Determine the [x, y] coordinate at the center of the cell enclosing the given text.  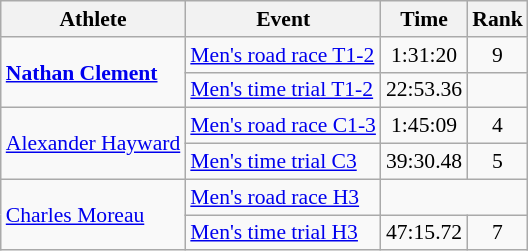
Athlete [94, 19]
Men's road race T1-2 [283, 55]
Charles Moreau [94, 214]
39:30.48 [424, 162]
Nathan Clement [94, 72]
Men's time trial C3 [283, 162]
Rank [498, 19]
Alexander Hayward [94, 144]
1:45:09 [424, 126]
1:31:20 [424, 55]
Men's time trial T1-2 [283, 90]
22:53.36 [424, 90]
47:15.72 [424, 233]
5 [498, 162]
4 [498, 126]
Men's road race C1-3 [283, 126]
Time [424, 19]
Men's time trial H3 [283, 233]
9 [498, 55]
7 [498, 233]
Event [283, 19]
Men's road race H3 [283, 197]
